Output the [X, Y] coordinate of the center of the cell containing the given text.  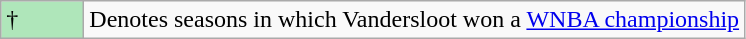
† [42, 20]
Denotes seasons in which Vandersloot won a WNBA championship [414, 20]
